Pinpoint the cell where the given text exists, returning its [x, y] midpoint coordinate. 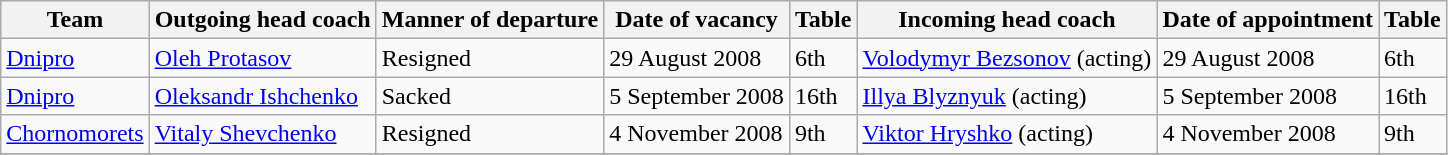
Manner of departure [490, 20]
Sacked [490, 96]
Illya Blyznyuk (acting) [1007, 96]
Volodymyr Bezsonov (acting) [1007, 58]
Oleh Protasov [262, 58]
Date of appointment [1268, 20]
Team [75, 20]
Outgoing head coach [262, 20]
Viktor Hryshko (acting) [1007, 134]
Date of vacancy [697, 20]
Vitaly Shevchenko [262, 134]
Incoming head coach [1007, 20]
Chornomorets [75, 134]
Oleksandr Ishchenko [262, 96]
